Return (X, Y) of the center of cell containing provided text 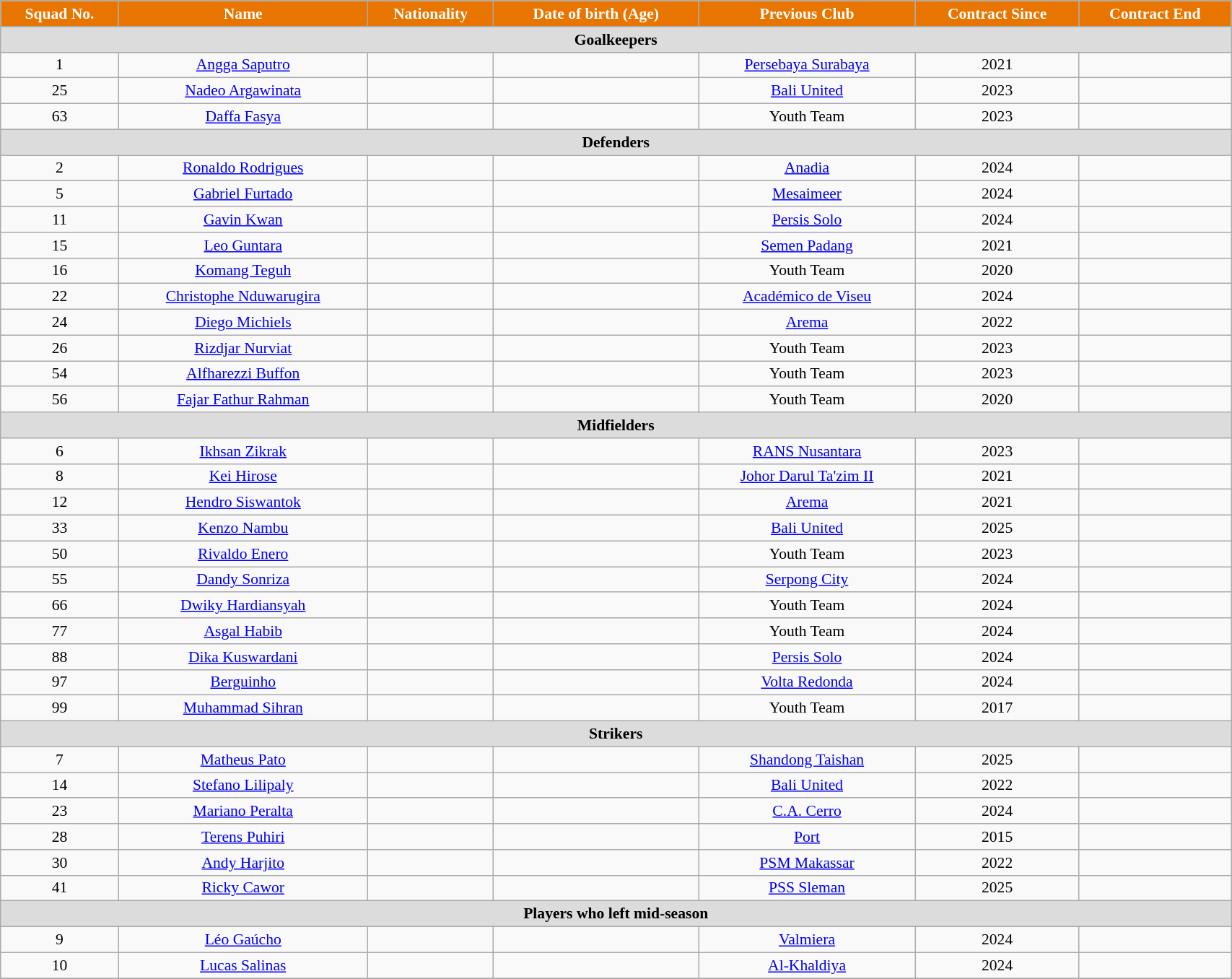
Mariano Peralta (243, 812)
Al-Khaldiya (807, 965)
Berguinho (243, 682)
Semen Padang (807, 245)
Nadeo Argawinata (243, 91)
11 (59, 219)
Persebaya Surabaya (807, 65)
5 (59, 194)
Alfharezzi Buffon (243, 374)
Name (243, 14)
2015 (997, 837)
54 (59, 374)
2017 (997, 708)
Kei Hirose (243, 477)
Muhammad Sihran (243, 708)
Previous Club (807, 14)
Defenders (616, 142)
PSM Makassar (807, 863)
12 (59, 502)
Terens Puhiri (243, 837)
14 (59, 786)
Fajar Fathur Rahman (243, 400)
Matheus Pato (243, 760)
99 (59, 708)
Shandong Taishan (807, 760)
7 (59, 760)
Contract End (1155, 14)
Académico de Viseu (807, 297)
8 (59, 477)
26 (59, 348)
Daffa Fasya (243, 117)
Hendro Siswantok (243, 502)
15 (59, 245)
56 (59, 400)
Dandy Sonriza (243, 580)
Rizdjar Nurviat (243, 348)
6 (59, 451)
Angga Saputro (243, 65)
Midfielders (616, 425)
23 (59, 812)
41 (59, 888)
Anadia (807, 168)
Johor Darul Ta'zim II (807, 477)
Ronaldo Rodrigues (243, 168)
Port (807, 837)
55 (59, 580)
10 (59, 965)
Squad No. (59, 14)
Lucas Salinas (243, 965)
Volta Redonda (807, 682)
Dwiky Hardiansyah (243, 606)
Gavin Kwan (243, 219)
66 (59, 606)
77 (59, 631)
97 (59, 682)
Rivaldo Enero (243, 554)
16 (59, 271)
Léo Gaúcho (243, 940)
Contract Since (997, 14)
Kenzo Nambu (243, 528)
Leo Guntara (243, 245)
RANS Nusantara (807, 451)
28 (59, 837)
Stefano Lilipaly (243, 786)
Strikers (616, 734)
50 (59, 554)
PSS Sleman (807, 888)
24 (59, 323)
Dika Kuswardani (243, 657)
30 (59, 863)
C.A. Cerro (807, 812)
1 (59, 65)
Ikhsan Zikrak (243, 451)
Christophe Nduwarugira (243, 297)
Asgal Habib (243, 631)
Andy Harjito (243, 863)
22 (59, 297)
63 (59, 117)
Ricky Cawor (243, 888)
9 (59, 940)
Date of birth (Age) (596, 14)
Serpong City (807, 580)
Gabriel Furtado (243, 194)
25 (59, 91)
Goalkeepers (616, 40)
Nationality (430, 14)
Players who left mid-season (616, 914)
88 (59, 657)
Mesaimeer (807, 194)
Komang Teguh (243, 271)
Valmiera (807, 940)
33 (59, 528)
Diego Michiels (243, 323)
2 (59, 168)
